Capture the cell that displays the provided text and extract its [x, y] central coordinate. 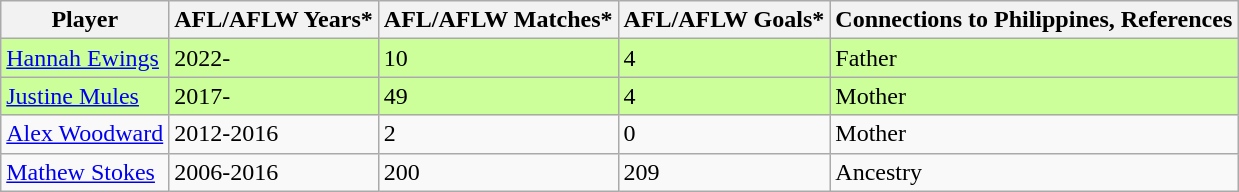
Alex Woodward [85, 134]
200 [498, 172]
0 [724, 134]
Hannah Ewings [85, 58]
2 [498, 134]
2017- [274, 96]
49 [498, 96]
Player [85, 20]
209 [724, 172]
AFL/AFLW Years* [274, 20]
AFL/AFLW Matches* [498, 20]
2022- [274, 58]
Connections to Philippines, References [1034, 20]
Mathew Stokes [85, 172]
10 [498, 58]
Ancestry [1034, 172]
Justine Mules [85, 96]
2006-2016 [274, 172]
2012-2016 [274, 134]
AFL/AFLW Goals* [724, 20]
Father [1034, 58]
